Search for the cell housing the specified text and yield its [X, Y] center coordinate. 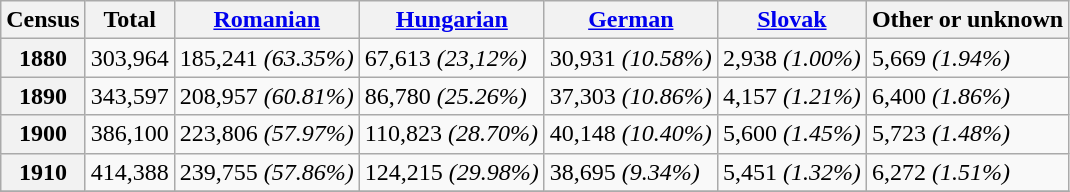
110,823 (28.70%) [452, 134]
67,613 (23,12%) [452, 58]
223,806 (57.97%) [266, 134]
2,938 (1.00%) [792, 58]
386,100 [130, 134]
185,241 (63.35%) [266, 58]
343,597 [130, 96]
239,755 (57.86%) [266, 172]
1880 [43, 58]
208,957 (60.81%) [266, 96]
Census [43, 20]
303,964 [130, 58]
Total [130, 20]
5,451 (1.32%) [792, 172]
Slovak [792, 20]
6,400 (1.86%) [967, 96]
40,148 (10.40%) [630, 134]
Romanian [266, 20]
5,669 (1.94%) [967, 58]
5,600 (1.45%) [792, 134]
Other or unknown [967, 20]
1900 [43, 134]
86,780 (25.26%) [452, 96]
German [630, 20]
38,695 (9.34%) [630, 172]
37,303 (10.86%) [630, 96]
414,388 [130, 172]
5,723 (1.48%) [967, 134]
124,215 (29.98%) [452, 172]
6,272 (1.51%) [967, 172]
4,157 (1.21%) [792, 96]
1890 [43, 96]
1910 [43, 172]
Hungarian [452, 20]
30,931 (10.58%) [630, 58]
